Search for the cell housing the specified text and yield its [X, Y] center coordinate. 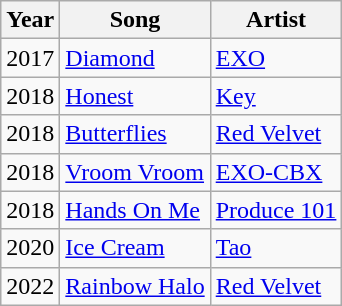
Produce 101 [276, 210]
Artist [276, 20]
Rainbow Halo [135, 286]
Ice Cream [135, 248]
EXO-CBX [276, 172]
2020 [30, 248]
Key [276, 96]
Honest [135, 96]
Vroom Vroom [135, 172]
2017 [30, 58]
Diamond [135, 58]
Tao [276, 248]
Hands On Me [135, 210]
2022 [30, 286]
EXO [276, 58]
Song [135, 20]
Year [30, 20]
Butterflies [135, 134]
